Output the [x, y] coordinate of the center of the cell containing the given text.  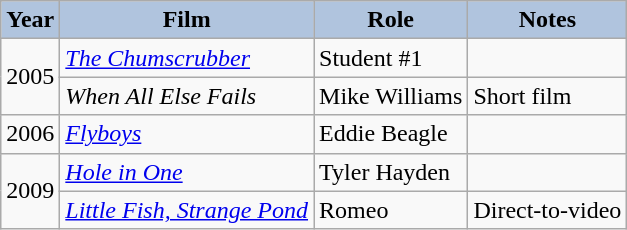
2009 [30, 191]
Notes [548, 20]
Student #1 [391, 58]
Film [187, 20]
Eddie Beagle [391, 134]
Direct-to-video [548, 210]
Role [391, 20]
Little Fish, Strange Pond [187, 210]
Flyboys [187, 134]
Romeo [391, 210]
When All Else Fails [187, 96]
Year [30, 20]
The Chumscrubber [187, 58]
2006 [30, 134]
2005 [30, 77]
Short film [548, 96]
Mike Williams [391, 96]
Hole in One [187, 172]
Tyler Hayden [391, 172]
